From the cell containing the given text, extract its center point as [x, y] coordinate. 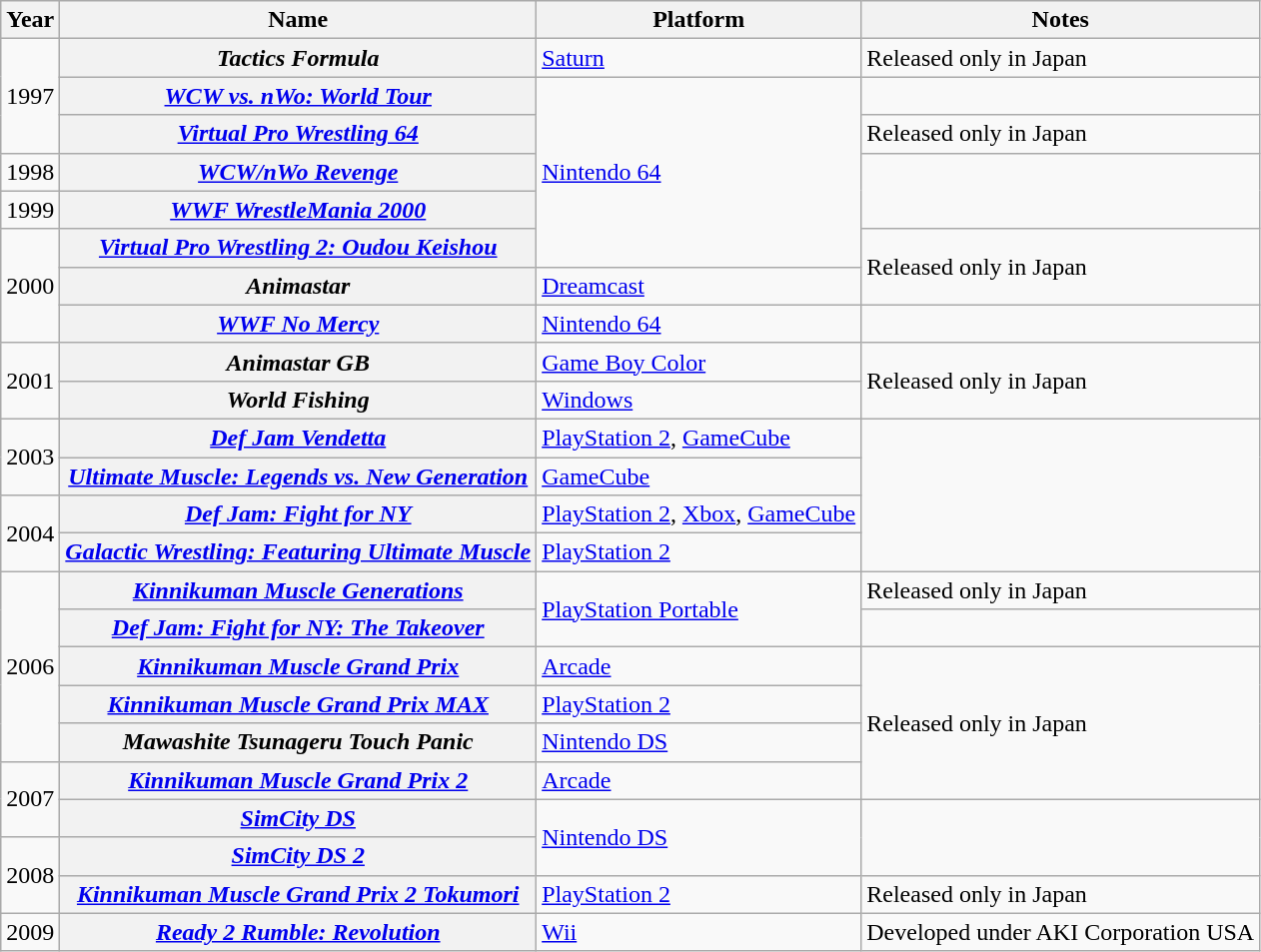
Saturn [699, 58]
WWF WrestleMania 2000 [298, 210]
Ultimate Muscle: Legends vs. New Generation [298, 476]
Developed under AKI Corporation USA [1061, 932]
Kinnikuman Muscle Grand Prix 2 Tokumori [298, 894]
Virtual Pro Wrestling 64 [298, 134]
Animastar GB [298, 362]
Game Boy Color [699, 362]
PlayStation Portable [699, 609]
World Fishing [298, 400]
Dreamcast [699, 286]
Def Jam Vendetta [298, 438]
2001 [30, 381]
WCW/nWo Revenge [298, 172]
PlayStation 2, GameCube [699, 438]
Kinnikuman Muscle Grand Prix [298, 666]
Windows [699, 400]
Tactics Formula [298, 58]
1998 [30, 172]
WCW vs. nWo: World Tour [298, 96]
Def Jam: Fight for NY: The Takeover [298, 628]
Def Jam: Fight for NY [298, 514]
PlayStation 2, Xbox, GameCube [699, 514]
2000 [30, 286]
GameCube [699, 476]
Name [298, 20]
Kinnikuman Muscle Grand Prix MAX [298, 704]
Platform [699, 20]
Notes [1061, 20]
2006 [30, 666]
WWF No Mercy [298, 324]
1997 [30, 96]
2004 [30, 533]
1999 [30, 210]
2008 [30, 875]
2007 [30, 799]
2003 [30, 457]
Kinnikuman Muscle Generations [298, 590]
SimCity DS 2 [298, 856]
Kinnikuman Muscle Grand Prix 2 [298, 780]
SimCity DS [298, 818]
2009 [30, 932]
Virtual Pro Wrestling 2: Oudou Keishou [298, 248]
Year [30, 20]
Galactic Wrestling: Featuring Ultimate Muscle [298, 552]
Ready 2 Rumble: Revolution [298, 932]
Wii [699, 932]
Mawashite Tsunageru Touch Panic [298, 742]
Animastar [298, 286]
